Return the [x, y] coordinate for the center point of the cell that contains the specified text.  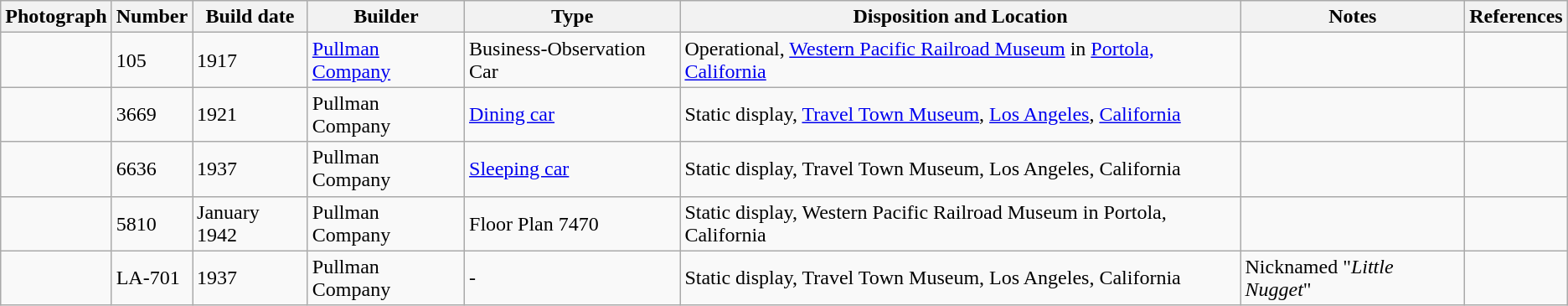
- [573, 278]
1917 [250, 60]
3669 [152, 114]
Build date [250, 17]
Dining car [573, 114]
Static display, Western Pacific Railroad Museum in Portola, California [960, 223]
5810 [152, 223]
Operational, Western Pacific Railroad Museum in Portola, California [960, 60]
Number [152, 17]
1921 [250, 114]
LA-701 [152, 278]
6636 [152, 169]
Sleeping car [573, 169]
January 1942 [250, 223]
Photograph [56, 17]
Business-Observation Car [573, 60]
Notes [1353, 17]
Type [573, 17]
Disposition and Location [960, 17]
Nicknamed "Little Nugget" [1353, 278]
Builder [385, 17]
Floor Plan 7470 [573, 223]
References [1516, 17]
105 [152, 60]
